Extract the (x, y) coordinate from the center of the cell holding the provided text.  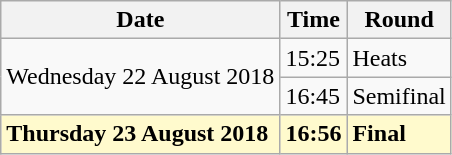
Time (314, 20)
Wednesday 22 August 2018 (140, 77)
16:45 (314, 96)
Round (399, 20)
Final (399, 134)
Date (140, 20)
15:25 (314, 58)
16:56 (314, 134)
Heats (399, 58)
Semifinal (399, 96)
Thursday 23 August 2018 (140, 134)
